Scan for the cell matching the given text and deliver its [x, y] coordinate at center. 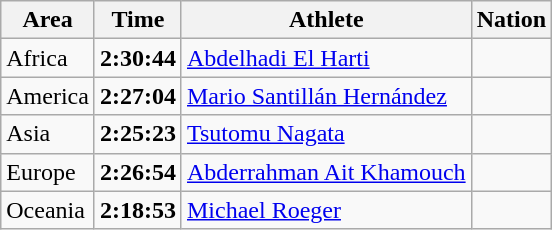
Area [48, 20]
Asia [48, 134]
Mario Santillán Hernández [326, 96]
Time [138, 20]
2:25:23 [138, 134]
Abderrahman Ait Khamouch [326, 172]
2:18:53 [138, 210]
2:27:04 [138, 96]
Africa [48, 58]
Athlete [326, 20]
Michael Roeger [326, 210]
Nation [511, 20]
2:30:44 [138, 58]
Abdelhadi El Harti [326, 58]
Oceania [48, 210]
Europe [48, 172]
Tsutomu Nagata [326, 134]
America [48, 96]
2:26:54 [138, 172]
